Extract the (X, Y) coordinate from the center of the cell holding the provided text.  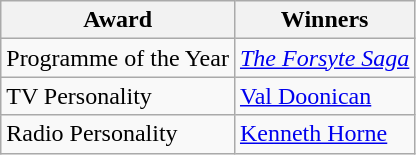
TV Personality (118, 96)
Programme of the Year (118, 58)
Award (118, 20)
The Forsyte Saga (324, 58)
Winners (324, 20)
Val Doonican (324, 96)
Kenneth Horne (324, 134)
Radio Personality (118, 134)
